Locate the cell with the specified text and output its (X, Y) center coordinate. 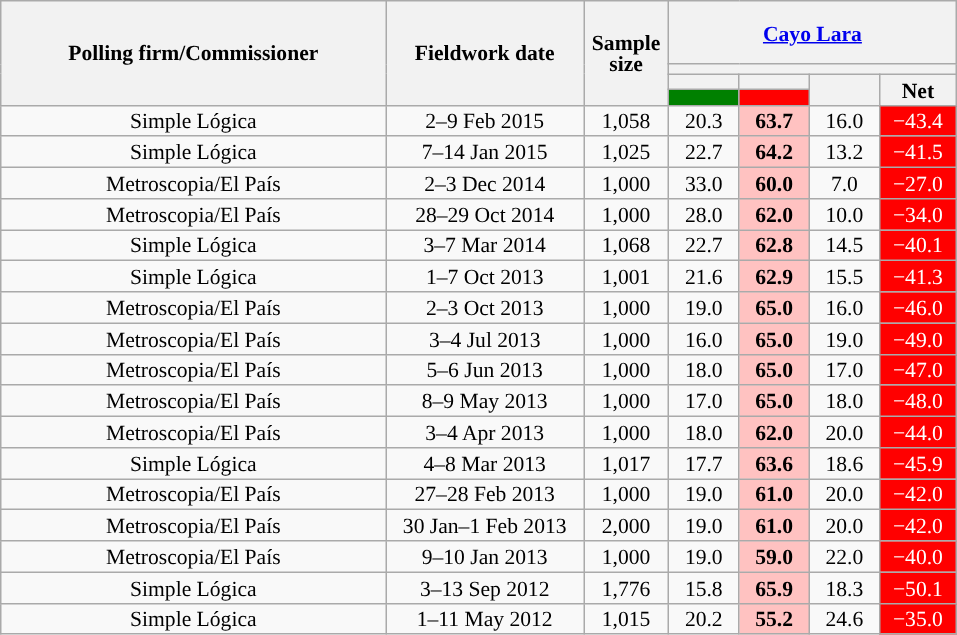
24.6 (844, 618)
2–3 Oct 2013 (485, 308)
17.7 (704, 464)
1,776 (626, 588)
−49.0 (918, 338)
1,017 (626, 464)
65.9 (774, 588)
−35.0 (918, 618)
4–8 Mar 2013 (485, 464)
9–10 Jan 2013 (485, 556)
30 Jan–1 Feb 2013 (485, 526)
Cayo Lara (813, 32)
7.0 (844, 184)
−40.1 (918, 246)
3–13 Sep 2012 (485, 588)
3–4 Apr 2013 (485, 432)
5–6 Jun 2013 (485, 370)
15.5 (844, 276)
−40.0 (918, 556)
−41.5 (918, 152)
1–11 May 2012 (485, 618)
−44.0 (918, 432)
−50.1 (918, 588)
28–29 Oct 2014 (485, 214)
−43.4 (918, 120)
−41.3 (918, 276)
28.0 (704, 214)
8–9 May 2013 (485, 402)
62.8 (774, 246)
64.2 (774, 152)
63.6 (774, 464)
10.0 (844, 214)
1,025 (626, 152)
18.6 (844, 464)
20.2 (704, 618)
18.3 (844, 588)
Polling firm/Commissioner (194, 53)
−48.0 (918, 402)
−46.0 (918, 308)
60.0 (774, 184)
55.2 (774, 618)
1,068 (626, 246)
59.0 (774, 556)
15.8 (704, 588)
7–14 Jan 2015 (485, 152)
14.5 (844, 246)
1,001 (626, 276)
1,058 (626, 120)
1,015 (626, 618)
Net (918, 90)
2–9 Feb 2015 (485, 120)
1–7 Oct 2013 (485, 276)
22.0 (844, 556)
62.9 (774, 276)
−34.0 (918, 214)
−45.9 (918, 464)
21.6 (704, 276)
−27.0 (918, 184)
33.0 (704, 184)
−47.0 (918, 370)
3–4 Jul 2013 (485, 338)
63.7 (774, 120)
Fieldwork date (485, 53)
13.2 (844, 152)
2–3 Dec 2014 (485, 184)
20.3 (704, 120)
Sample size (626, 53)
3–7 Mar 2014 (485, 246)
27–28 Feb 2013 (485, 494)
2,000 (626, 526)
